Find where the given text appears and provide that cell's center as [X, Y] coordinate. 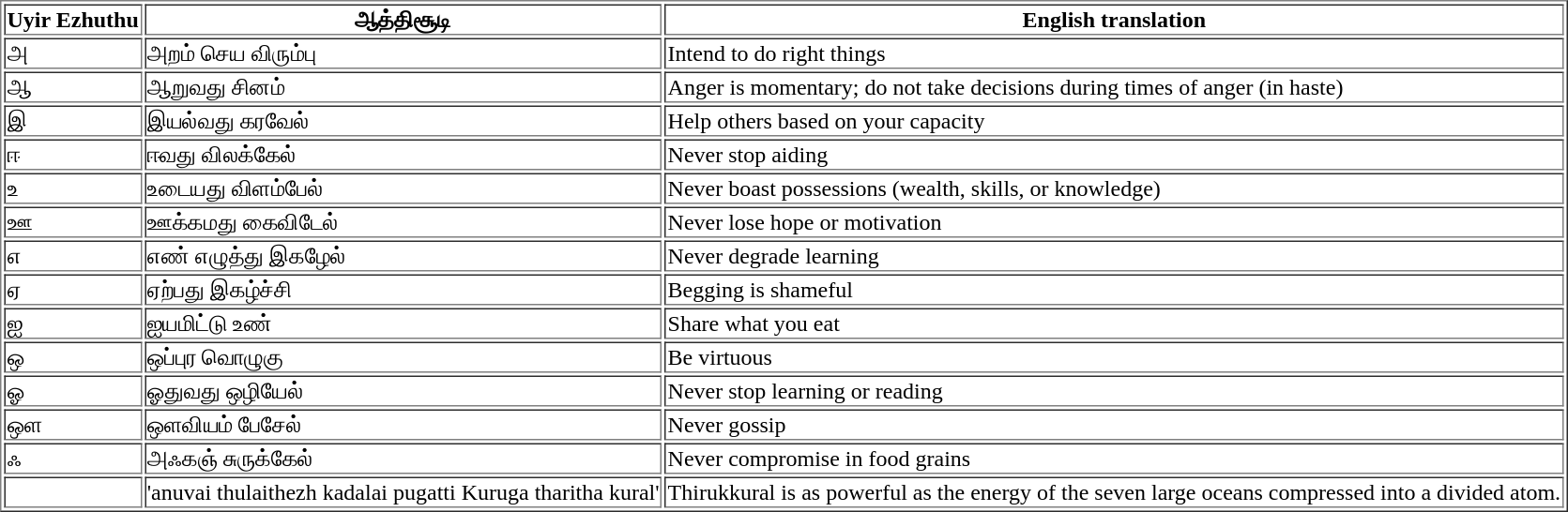
Never stop learning or reading [1115, 390]
Anger is momentary; do not take decisions during times of anger (in haste) [1115, 86]
ஆ [72, 86]
உடையது விளம்பேல் [403, 188]
ஒளவியம் பேசேல் [403, 424]
அஃகஞ் சுருக்கேல் [403, 458]
ஏற்பது இகழ்ச்சி [403, 289]
Begging is shameful [1115, 289]
Be virtuous [1115, 356]
எண் எழுத்து இகழேல் [403, 255]
Never lose hope or motivation [1115, 221]
Intend to do right things [1115, 53]
'anuvai thulaithezh kadalai pugatti Kuruga tharitha kural' [403, 491]
ஓதுவது ஒழியேல் [403, 390]
Never boast possessions (wealth, skills, or knowledge) [1115, 188]
Help others based on your capacity [1115, 120]
ஒப்புர வொழுகு [403, 356]
ஊ [72, 221]
ஒ [72, 356]
ஊக்கமது கைவிடேல் [403, 221]
ஈ [72, 154]
உ [72, 188]
அறம் செய விரும்பு [403, 53]
ஏ [72, 289]
அ [72, 53]
ஃ [72, 458]
ஒள [72, 424]
ஐ [72, 323]
Never compromise in food grains [1115, 458]
English translation [1115, 19]
இ [72, 120]
Share what you eat [1115, 323]
Never gossip [1115, 424]
ஐயமிட்டு உண் [403, 323]
Never degrade learning [1115, 255]
இயல்வது கரவேல் [403, 120]
ஆறுவது சினம் [403, 86]
Never stop aiding [1115, 154]
ஓ [72, 390]
Thirukkural is as powerful as the energy of the seven large oceans compressed into a divided atom. [1115, 491]
எ [72, 255]
Uyir Ezhuthu [72, 19]
ஈவது விலக்கேல் [403, 154]
ஆத்திசூடி [403, 19]
